Return the (X, Y) coordinate for the center point of the cell that contains the specified text.  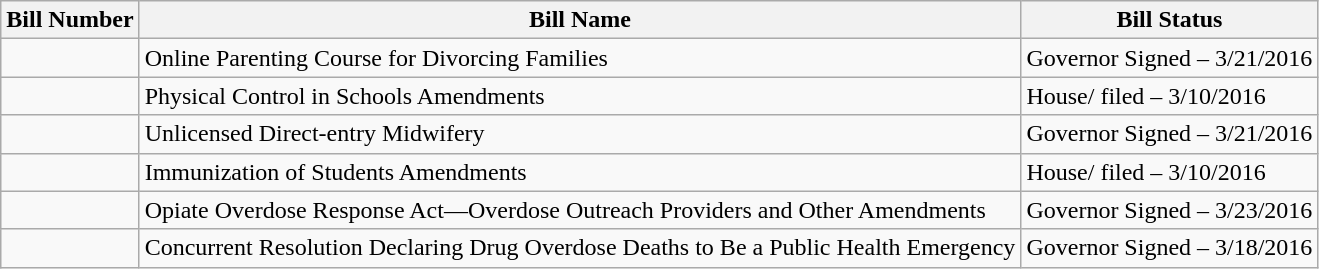
Physical Control in Schools Amendments (580, 96)
Unlicensed Direct-entry Midwifery (580, 134)
Concurrent Resolution Declaring Drug Overdose Deaths to Be a Public Health Emergency (580, 248)
Opiate Overdose Response Act—Overdose Outreach Providers and Other Amendments (580, 210)
Governor Signed – 3/23/2016 (1170, 210)
Bill Name (580, 20)
Bill Number (70, 20)
Governor Signed – 3/18/2016 (1170, 248)
Bill Status (1170, 20)
Online Parenting Course for Divorcing Families (580, 58)
Immunization of Students Amendments (580, 172)
